Return [x, y] of the center of cell containing provided text 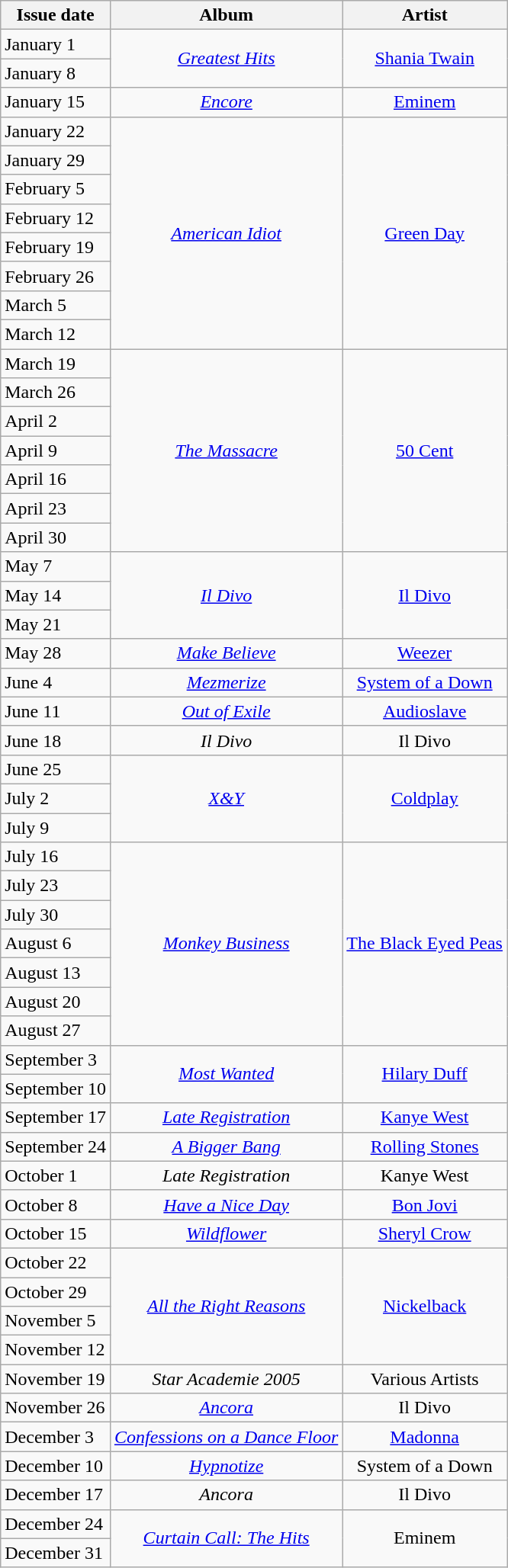
June 18 [56, 740]
November 12 [56, 1350]
April 9 [56, 451]
June 25 [56, 769]
September 10 [56, 1089]
March 12 [56, 334]
Artist [425, 15]
September 24 [56, 1146]
December 10 [56, 1466]
The Massacre [226, 451]
Mezmerize [226, 682]
February 26 [56, 276]
March 19 [56, 364]
September 3 [56, 1060]
X&Y [226, 798]
March 5 [56, 305]
August 13 [56, 973]
December 3 [56, 1437]
Star Academie 2005 [226, 1379]
December 24 [56, 1524]
August 6 [56, 944]
Madonna [425, 1437]
Various Artists [425, 1379]
Coldplay [425, 798]
Weezer [425, 653]
American Idiot [226, 232]
Out of Exile [226, 711]
July 9 [56, 827]
May 7 [56, 566]
June 11 [56, 711]
April 23 [56, 508]
Most Wanted [226, 1074]
November 19 [56, 1379]
Encore [226, 102]
May 14 [56, 595]
November 26 [56, 1408]
December 17 [56, 1495]
July 2 [56, 798]
Rolling Stones [425, 1146]
February 12 [56, 218]
Nickelback [425, 1306]
December 31 [56, 1553]
Hypnotize [226, 1466]
April 2 [56, 422]
Sheryl Crow [425, 1233]
Monkey Business [226, 944]
August 20 [56, 1002]
January 8 [56, 73]
July 16 [56, 857]
January 22 [56, 131]
October 8 [56, 1204]
April 30 [56, 537]
November 5 [56, 1321]
A Bigger Bang [226, 1146]
October 15 [56, 1233]
May 21 [56, 624]
October 1 [56, 1175]
50 Cent [425, 451]
Album [226, 15]
Green Day [425, 232]
August 27 [56, 1031]
July 30 [56, 915]
February 19 [56, 247]
The Black Eyed Peas [425, 944]
September 17 [56, 1117]
Bon Jovi [425, 1204]
Hilary Duff [425, 1074]
January 1 [56, 44]
Wildflower [226, 1233]
October 29 [56, 1292]
Greatest Hits [226, 59]
Make Believe [226, 653]
Issue date [56, 15]
Shania Twain [425, 59]
July 23 [56, 886]
June 4 [56, 682]
January 15 [56, 102]
April 16 [56, 479]
Audioslave [425, 711]
Have a Nice Day [226, 1204]
All the Right Reasons [226, 1306]
October 22 [56, 1262]
Curtain Call: The Hits [226, 1538]
February 5 [56, 189]
May 28 [56, 653]
January 29 [56, 160]
Confessions on a Dance Floor [226, 1437]
March 26 [56, 393]
